Search for the cell housing the specified text and yield its (x, y) center coordinate. 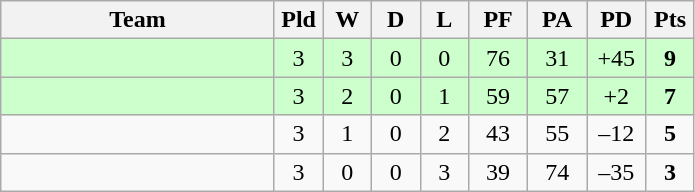
D (396, 20)
9 (670, 58)
L (444, 20)
55 (558, 134)
57 (558, 96)
Team (138, 20)
74 (558, 172)
PD (616, 20)
Pld (298, 20)
Pts (670, 20)
7 (670, 96)
+2 (616, 96)
43 (498, 134)
5 (670, 134)
+45 (616, 58)
PA (558, 20)
59 (498, 96)
W (348, 20)
PF (498, 20)
31 (558, 58)
39 (498, 172)
–35 (616, 172)
–12 (616, 134)
76 (498, 58)
